Return (X, Y) of the center of cell containing provided text 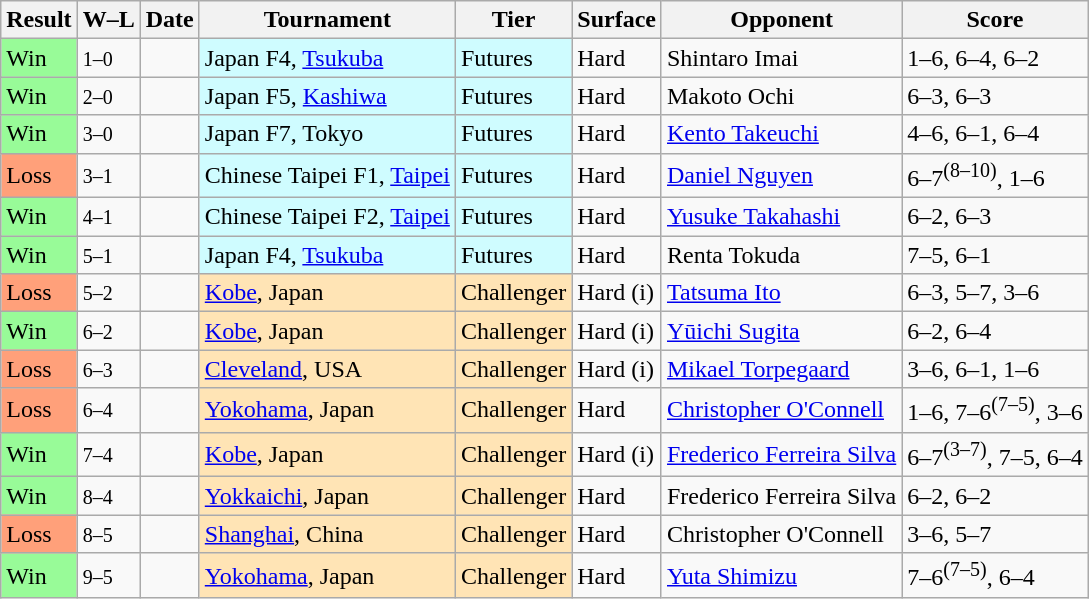
3–0 (108, 134)
Daniel Nguyen (781, 176)
1–6, 6–4, 6–2 (995, 58)
6–2, 6–4 (995, 331)
Japan F7, Tokyo (327, 134)
6–7(8–10), 1–6 (995, 176)
6–3, 6–3 (995, 96)
6–4 (108, 410)
6–3, 5–7, 3–6 (995, 293)
Shintaro Imai (781, 58)
Yuta Shimizu (781, 576)
Cleveland, USA (327, 369)
3–6, 6–1, 1–6 (995, 369)
Yokkaichi, Japan (327, 496)
6–2, 6–2 (995, 496)
Mikael Torpegaard (781, 369)
5–2 (108, 293)
7–5, 6–1 (995, 255)
Chinese Taipei F2, Taipei (327, 217)
Yūichi Sugita (781, 331)
8–4 (108, 496)
W–L (108, 20)
4–6, 6–1, 6–4 (995, 134)
Shanghai, China (327, 534)
1–0 (108, 58)
5–1 (108, 255)
Chinese Taipei F1, Taipei (327, 176)
Tatsuma Ito (781, 293)
Kento Takeuchi (781, 134)
7–4 (108, 454)
4–1 (108, 217)
3–1 (108, 176)
Tier (513, 20)
6–2 (108, 331)
Tournament (327, 20)
3–6, 5–7 (995, 534)
Surface (617, 20)
1–6, 7–6(7–5), 3–6 (995, 410)
Makoto Ochi (781, 96)
Japan F5, Kashiwa (327, 96)
7–6(7–5), 6–4 (995, 576)
Renta Tokuda (781, 255)
Score (995, 20)
2–0 (108, 96)
6–7(3–7), 7–5, 6–4 (995, 454)
6–2, 6–3 (995, 217)
6–3 (108, 369)
8–5 (108, 534)
Date (170, 20)
Opponent (781, 20)
Yusuke Takahashi (781, 217)
9–5 (108, 576)
Result (39, 20)
